Determine the (x, y) coordinate at the center of the cell enclosing the given text.  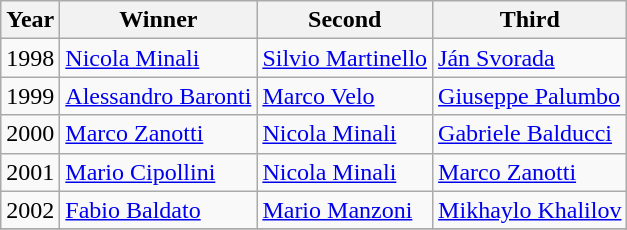
Silvio Martinello (345, 58)
Third (530, 20)
Mario Cipollini (158, 172)
Year (30, 20)
Fabio Baldato (158, 210)
1998 (30, 58)
2002 (30, 210)
Ján Svorada (530, 58)
Winner (158, 20)
2000 (30, 134)
Mario Manzoni (345, 210)
1999 (30, 96)
Mikhaylo Khalilov (530, 210)
2001 (30, 172)
Marco Velo (345, 96)
Alessandro Baronti (158, 96)
Second (345, 20)
Gabriele Balducci (530, 134)
Giuseppe Palumbo (530, 96)
